Extract the (x, y) coordinate from the center of the cell holding the provided text.  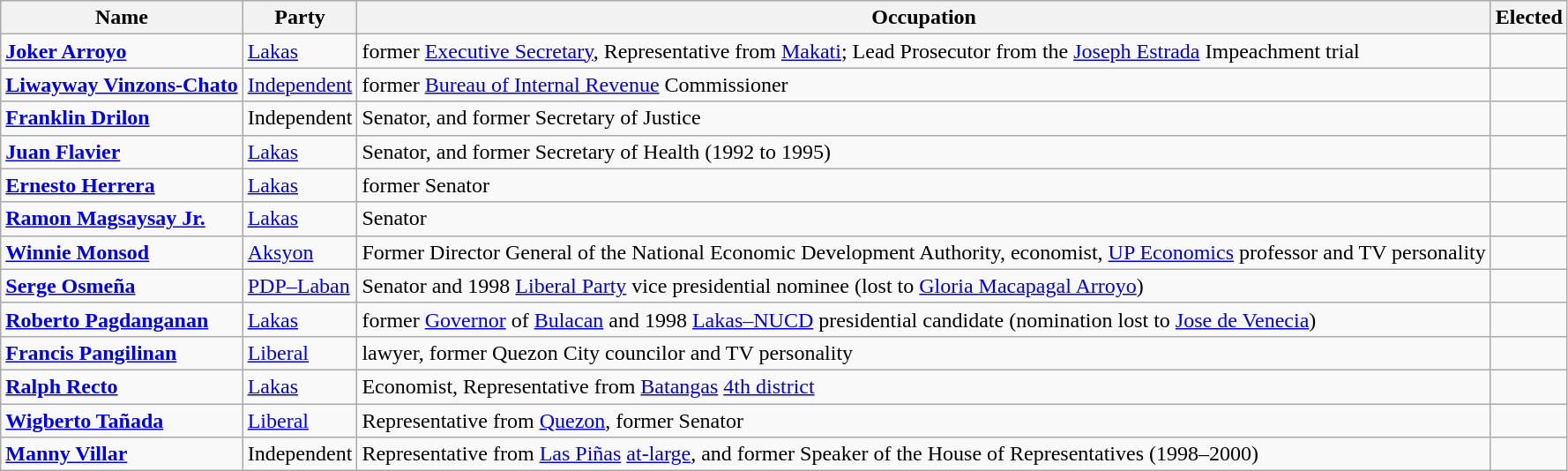
Senator and 1998 Liberal Party vice presidential nominee (lost to Gloria Macapagal Arroyo) (924, 286)
Joker Arroyo (122, 51)
Senator (924, 219)
Serge Osmeña (122, 286)
Senator, and former Secretary of Health (1992 to 1995) (924, 152)
Economist, Representative from Batangas 4th district (924, 386)
Liwayway Vinzons-Chato (122, 85)
former Bureau of Internal Revenue Commissioner (924, 85)
Aksyon (300, 252)
Name (122, 18)
Elected (1529, 18)
Representative from Quezon, former Senator (924, 421)
Wigberto Tañada (122, 421)
Juan Flavier (122, 152)
Francis Pangilinan (122, 353)
Occupation (924, 18)
Roberto Pagdanganan (122, 319)
Former Director General of the National Economic Development Authority, economist, UP Economics professor and TV personality (924, 252)
Ramon Magsaysay Jr. (122, 219)
PDP–Laban (300, 286)
Winnie Monsod (122, 252)
Manny Villar (122, 454)
lawyer, former Quezon City councilor and TV personality (924, 353)
Franklin Drilon (122, 118)
former Senator (924, 185)
Ralph Recto (122, 386)
Representative from Las Piñas at-large, and former Speaker of the House of Representatives (1998–2000) (924, 454)
former Executive Secretary, Representative from Makati; Lead Prosecutor from the Joseph Estrada Impeachment trial (924, 51)
former Governor of Bulacan and 1998 Lakas–NUCD presidential candidate (nomination lost to Jose de Venecia) (924, 319)
Senator, and former Secretary of Justice (924, 118)
Party (300, 18)
Ernesto Herrera (122, 185)
